Pinpoint the cell where the given text exists, returning its (X, Y) midpoint coordinate. 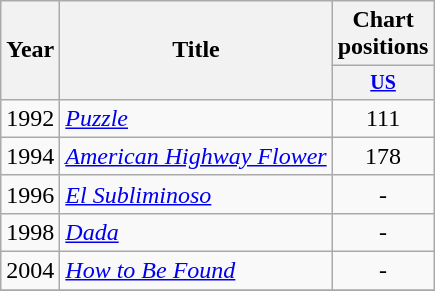
Title (196, 50)
US (383, 82)
Dada (196, 232)
1998 (30, 232)
178 (383, 156)
Year (30, 50)
1992 (30, 118)
How to Be Found (196, 271)
1994 (30, 156)
1996 (30, 194)
111 (383, 118)
Puzzle (196, 118)
Chart positions (383, 34)
2004 (30, 271)
El Subliminoso (196, 194)
American Highway Flower (196, 156)
